Locate the cell with the specified text and output its [x, y] center coordinate. 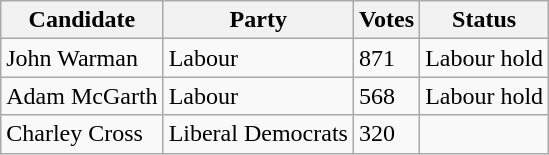
Party [258, 20]
John Warman [82, 58]
Charley Cross [82, 134]
Adam McGarth [82, 96]
Liberal Democrats [258, 134]
Status [484, 20]
Candidate [82, 20]
Votes [386, 20]
568 [386, 96]
871 [386, 58]
320 [386, 134]
